Pinpoint the cell where the given text exists, returning its (X, Y) midpoint coordinate. 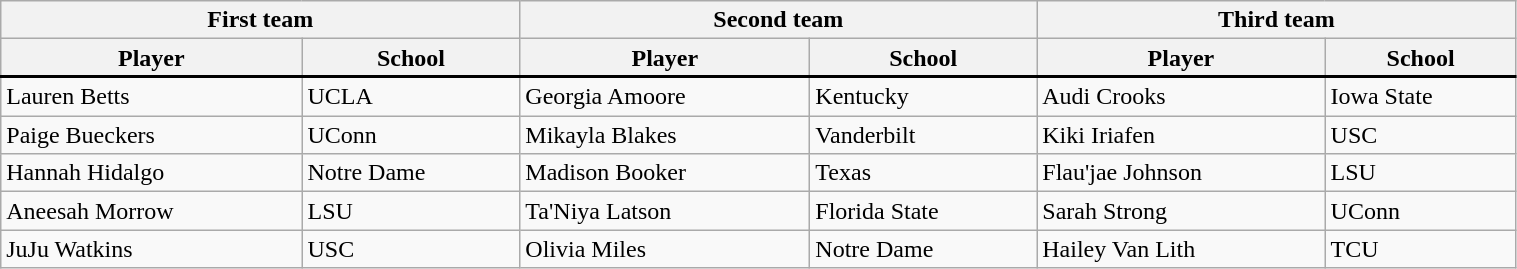
Kiki Iriafen (1181, 135)
Vanderbilt (924, 135)
Hannah Hidalgo (152, 173)
Second team (778, 20)
Kentucky (924, 96)
Sarah Strong (1181, 211)
Audi Crooks (1181, 96)
Olivia Miles (665, 249)
Hailey Van Lith (1181, 249)
Lauren Betts (152, 96)
TCU (1420, 249)
Georgia Amoore (665, 96)
UCLA (411, 96)
Iowa State (1420, 96)
Flau'jae Johnson (1181, 173)
Third team (1276, 20)
Texas (924, 173)
Madison Booker (665, 173)
JuJu Watkins (152, 249)
Florida State (924, 211)
Mikayla Blakes (665, 135)
Ta'Niya Latson (665, 211)
Paige Bueckers (152, 135)
Aneesah Morrow (152, 211)
First team (260, 20)
